Pinpoint the cell where the given text exists, returning its (x, y) midpoint coordinate. 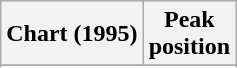
Chart (1995) (72, 34)
Peakposition (189, 34)
